For the text-containing cell, return its midpoint in [X, Y] coordinate format. 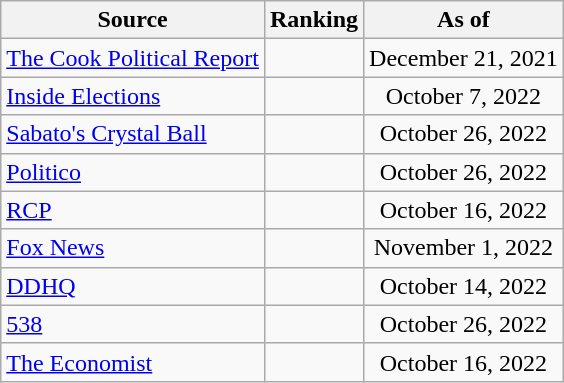
Ranking [314, 20]
November 1, 2022 [464, 248]
The Economist [133, 362]
As of [464, 20]
Fox News [133, 248]
October 14, 2022 [464, 286]
October 7, 2022 [464, 96]
The Cook Political Report [133, 58]
Politico [133, 172]
December 21, 2021 [464, 58]
Sabato's Crystal Ball [133, 134]
538 [133, 324]
DDHQ [133, 286]
Inside Elections [133, 96]
RCP [133, 210]
Source [133, 20]
